Find where the given text appears and provide that cell's center as (X, Y) coordinate. 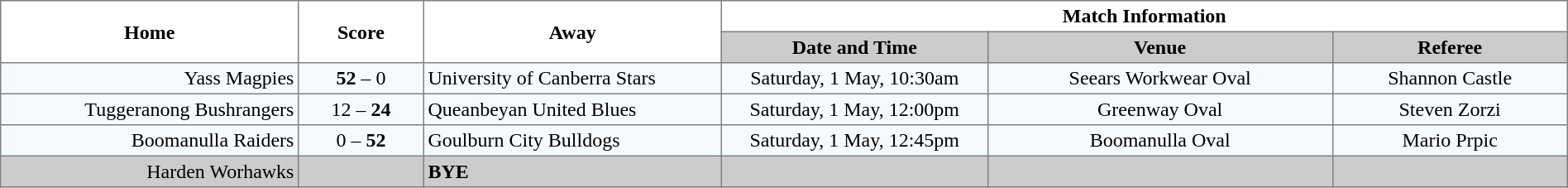
Score (361, 31)
Home (150, 31)
University of Canberra Stars (572, 79)
Saturday, 1 May, 10:30am (854, 79)
Boomanulla Oval (1159, 141)
Venue (1159, 47)
Away (572, 31)
Match Information (1145, 17)
0 – 52 (361, 141)
Steven Zorzi (1450, 109)
Mario Prpic (1450, 141)
Seears Workwear Oval (1159, 79)
Harden Worhawks (150, 171)
BYE (572, 171)
Saturday, 1 May, 12:00pm (854, 109)
12 – 24 (361, 109)
Saturday, 1 May, 12:45pm (854, 141)
52 – 0 (361, 79)
Shannon Castle (1450, 79)
Referee (1450, 47)
Yass Magpies (150, 79)
Tuggeranong Bushrangers (150, 109)
Boomanulla Raiders (150, 141)
Goulburn City Bulldogs (572, 141)
Date and Time (854, 47)
Queanbeyan United Blues (572, 109)
Greenway Oval (1159, 109)
